Extract the [x, y] coordinate from the center of the cell holding the provided text.  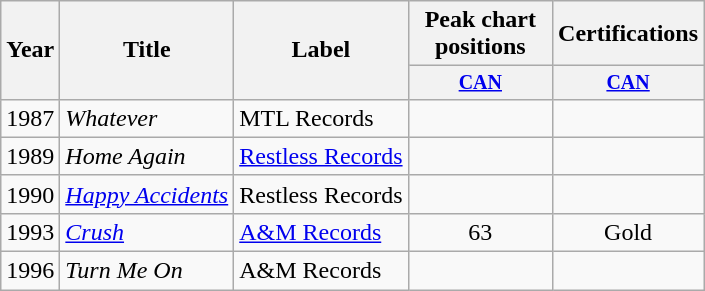
1990 [30, 194]
Peak chart positions [480, 34]
63 [480, 232]
Happy Accidents [147, 194]
Whatever [147, 118]
1993 [30, 232]
Title [147, 50]
1987 [30, 118]
Certifications [628, 34]
Crush [147, 232]
Home Again [147, 156]
Year [30, 50]
Label [321, 50]
Gold [628, 232]
1989 [30, 156]
MTL Records [321, 118]
Turn Me On [147, 271]
1996 [30, 271]
